Scan for the cell matching the given text and deliver its [x, y] coordinate at center. 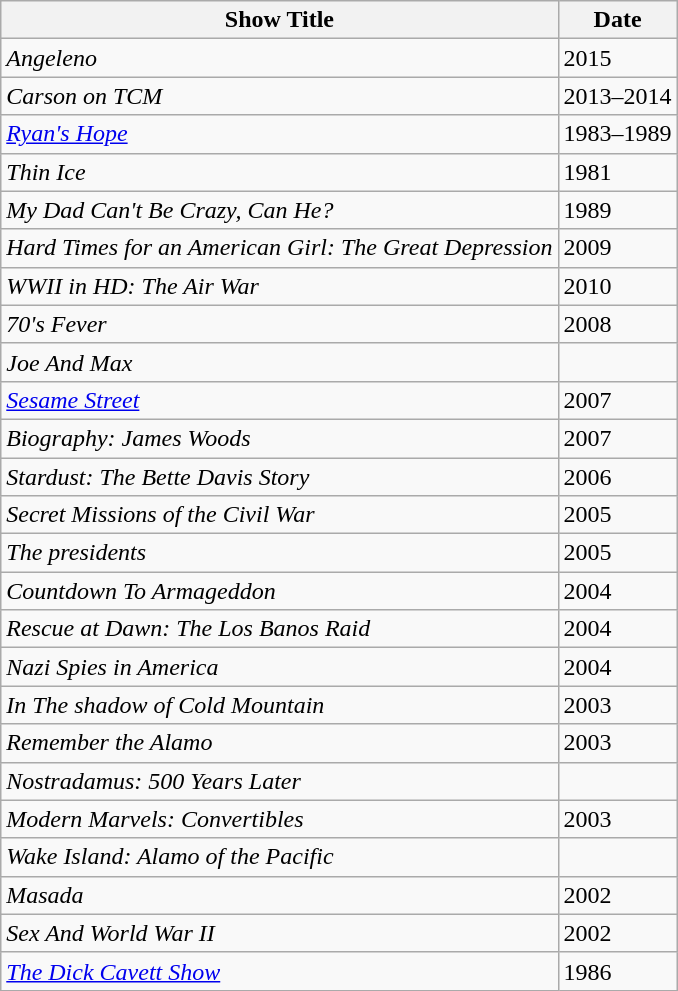
Nostradamus: 500 Years Later [280, 781]
Ryan's Hope [280, 134]
2006 [618, 477]
1989 [618, 210]
Show Title [280, 20]
2013–2014 [618, 96]
Sex And World War II [280, 933]
Remember the Alamo [280, 743]
Biography: James Woods [280, 438]
The presidents [280, 553]
My Dad Can't Be Crazy, Can He? [280, 210]
Modern Marvels: Convertibles [280, 819]
The Dick Cavett Show [280, 971]
1981 [618, 172]
Joe And Max [280, 362]
2010 [618, 286]
In The shadow of Cold Mountain [280, 705]
Thin Ice [280, 172]
1986 [618, 971]
Hard Times for an American Girl: The Great Depression [280, 248]
Date [618, 20]
2008 [618, 324]
Nazi Spies in America [280, 667]
Angeleno [280, 58]
Rescue at Dawn: The Los Banos Raid [280, 629]
2015 [618, 58]
1983–1989 [618, 134]
WWII in HD: The Air War [280, 286]
Wake Island: Alamo of the Pacific [280, 857]
Secret Missions of the Civil War [280, 515]
Carson on TCM [280, 96]
Sesame Street [280, 400]
Countdown To Armageddon [280, 591]
70's Fever [280, 324]
Masada [280, 895]
Stardust: The Bette Davis Story [280, 477]
2009 [618, 248]
